From the cell containing the given text, extract its center point as [X, Y] coordinate. 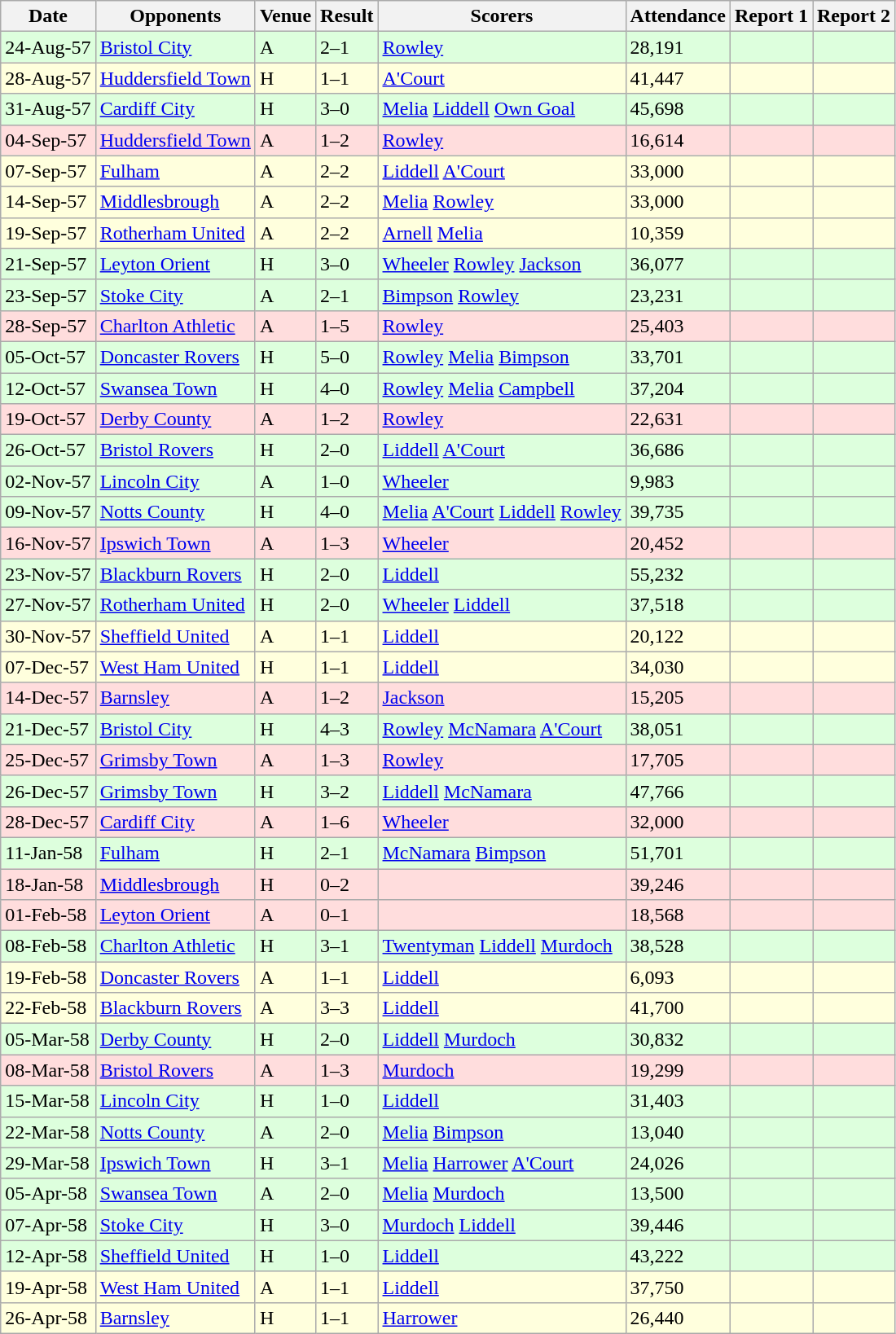
23-Sep-57 [48, 295]
Melia Murdoch [502, 1194]
A'Court [502, 78]
17,705 [678, 760]
Venue [285, 16]
15,205 [678, 698]
12-Apr-58 [48, 1256]
Melia Bimpson [502, 1132]
38,051 [678, 729]
26-Dec-57 [48, 791]
Liddell Murdoch [502, 1039]
28,191 [678, 47]
30-Nov-57 [48, 636]
22-Feb-58 [48, 1008]
05-Apr-58 [48, 1194]
55,232 [678, 574]
34,030 [678, 667]
12-Oct-57 [48, 388]
0–1 [347, 915]
28-Sep-57 [48, 326]
07-Sep-57 [48, 171]
08-Feb-58 [48, 946]
19-Apr-58 [48, 1287]
31-Aug-57 [48, 109]
Wheeler Liddell [502, 605]
Report 1 [771, 16]
01-Feb-58 [48, 915]
Rowley Melia Campbell [502, 388]
39,446 [678, 1225]
Opponents [175, 16]
16,614 [678, 140]
19,299 [678, 1070]
51,701 [678, 853]
37,750 [678, 1287]
45,698 [678, 109]
20,452 [678, 543]
04-Sep-57 [48, 140]
Melia Harrower A'Court [502, 1163]
McNamara Bimpson [502, 853]
11-Jan-58 [48, 853]
Rowley McNamara A'Court [502, 729]
36,077 [678, 264]
26-Apr-58 [48, 1318]
Result [347, 16]
07-Dec-57 [48, 667]
Harrower [502, 1318]
22,631 [678, 419]
Scorers [502, 16]
10,359 [678, 233]
30,832 [678, 1039]
19-Sep-57 [48, 233]
24,026 [678, 1163]
Rowley Melia Bimpson [502, 357]
23-Nov-57 [48, 574]
Wheeler Rowley Jackson [502, 264]
37,204 [678, 388]
24-Aug-57 [48, 47]
14-Dec-57 [48, 698]
Report 2 [854, 16]
19-Oct-57 [48, 419]
15-Mar-58 [48, 1101]
36,686 [678, 450]
Liddell McNamara [502, 791]
05-Mar-58 [48, 1039]
38,528 [678, 946]
33,701 [678, 357]
28-Dec-57 [48, 822]
18,568 [678, 915]
Attendance [678, 16]
0–2 [347, 884]
21-Sep-57 [48, 264]
Date [48, 16]
Melia A'Court Liddell Rowley [502, 512]
16-Nov-57 [48, 543]
25,403 [678, 326]
18-Jan-58 [48, 884]
Melia Liddell Own Goal [502, 109]
9,983 [678, 481]
07-Apr-58 [48, 1225]
26-Oct-57 [48, 450]
02-Nov-57 [48, 481]
13,040 [678, 1132]
25-Dec-57 [48, 760]
05-Oct-57 [48, 357]
20,122 [678, 636]
3–3 [347, 1008]
43,222 [678, 1256]
26,440 [678, 1318]
Murdoch Liddell [502, 1225]
39,735 [678, 512]
13,500 [678, 1194]
29-Mar-58 [48, 1163]
21-Dec-57 [48, 729]
Twentyman Liddell Murdoch [502, 946]
32,000 [678, 822]
41,447 [678, 78]
1–6 [347, 822]
39,246 [678, 884]
08-Mar-58 [48, 1070]
Murdoch [502, 1070]
4–3 [347, 729]
Jackson [502, 698]
19-Feb-58 [48, 977]
37,518 [678, 605]
27-Nov-57 [48, 605]
5–0 [347, 357]
6,093 [678, 977]
41,700 [678, 1008]
Melia Rowley [502, 202]
31,403 [678, 1101]
28-Aug-57 [48, 78]
09-Nov-57 [48, 512]
23,231 [678, 295]
3–2 [347, 791]
47,766 [678, 791]
1–5 [347, 326]
Bimpson Rowley [502, 295]
22-Mar-58 [48, 1132]
Arnell Melia [502, 233]
14-Sep-57 [48, 202]
